Provide the (x, y) coordinate of the cell's center where the given text is located.  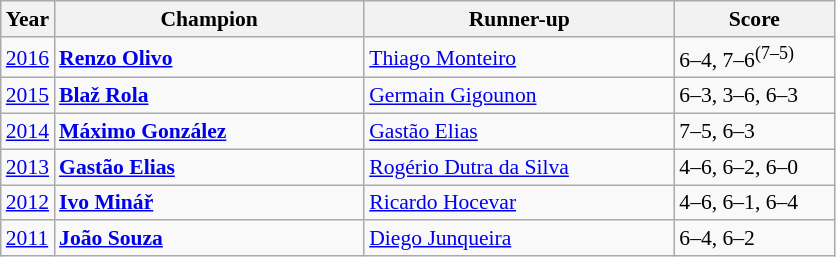
Ricardo Hocevar (519, 203)
7–5, 6–3 (754, 132)
Blaž Rola (209, 96)
2012 (28, 203)
Rogério Dutra da Silva (519, 167)
Year (28, 19)
Champion (209, 19)
Thiago Monteiro (519, 58)
4–6, 6–2, 6–0 (754, 167)
2011 (28, 239)
Ivo Minář (209, 203)
Score (754, 19)
Diego Junqueira (519, 239)
4–6, 6–1, 6–4 (754, 203)
João Souza (209, 239)
6–4, 6–2 (754, 239)
Máximo González (209, 132)
2014 (28, 132)
2016 (28, 58)
6–4, 7–6(7–5) (754, 58)
6–3, 3–6, 6–3 (754, 96)
Germain Gigounon (519, 96)
2013 (28, 167)
2015 (28, 96)
Runner-up (519, 19)
Renzo Olivo (209, 58)
